Pinpoint the cell where the given text exists, returning its [X, Y] midpoint coordinate. 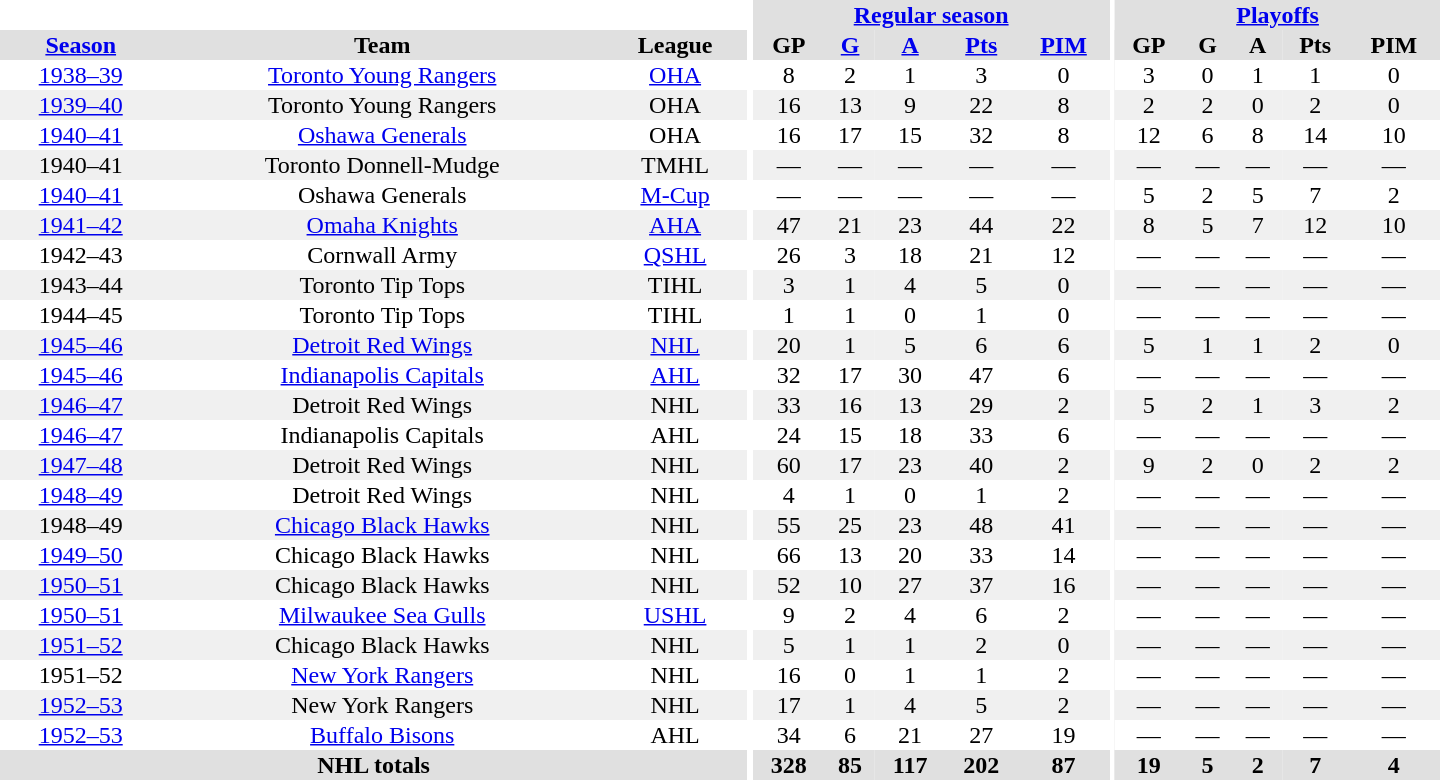
1947–48 [80, 465]
USHL [675, 615]
Team [382, 45]
1939–40 [80, 105]
202 [981, 765]
Season [80, 45]
85 [850, 765]
87 [1063, 765]
30 [910, 375]
29 [981, 405]
41 [1063, 525]
25 [850, 525]
66 [789, 555]
117 [910, 765]
52 [789, 585]
34 [789, 735]
48 [981, 525]
Toronto Donnell-Mudge [382, 165]
League [675, 45]
QSHL [675, 255]
AHA [675, 225]
1942–43 [80, 255]
1943–44 [80, 285]
44 [981, 225]
Buffalo Bisons [382, 735]
1949–50 [80, 555]
TMHL [675, 165]
60 [789, 465]
328 [789, 765]
40 [981, 465]
1941–42 [80, 225]
26 [789, 255]
Cornwall Army [382, 255]
Omaha Knights [382, 225]
NHL totals [374, 765]
Playoffs [1278, 15]
1944–45 [80, 315]
55 [789, 525]
37 [981, 585]
M-Cup [675, 195]
24 [789, 435]
Regular season [932, 15]
1938–39 [80, 75]
Milwaukee Sea Gulls [382, 615]
